Return the [X, Y] coordinate for the center point of the cell that contains the specified text.  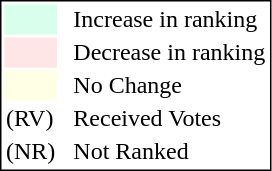
(RV) [30, 119]
Not Ranked [170, 151]
No Change [170, 85]
(NR) [30, 151]
Received Votes [170, 119]
Increase in ranking [170, 19]
Decrease in ranking [170, 53]
